Identify which cell holds the provided text, then report its [X, Y] central coordinate. 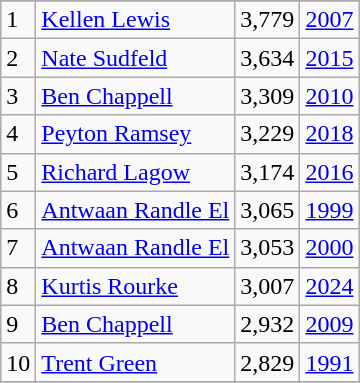
6 [18, 210]
2007 [330, 20]
4 [18, 134]
Kurtis Rourke [136, 286]
3,309 [268, 96]
2015 [330, 58]
3,634 [268, 58]
5 [18, 172]
8 [18, 286]
9 [18, 324]
2000 [330, 248]
Kellen Lewis [136, 20]
2016 [330, 172]
1999 [330, 210]
3,007 [268, 286]
2 [18, 58]
Nate Sudfeld [136, 58]
10 [18, 362]
3,065 [268, 210]
2,932 [268, 324]
3,053 [268, 248]
2009 [330, 324]
2018 [330, 134]
3,779 [268, 20]
2,829 [268, 362]
3 [18, 96]
Richard Lagow [136, 172]
Peyton Ramsey [136, 134]
7 [18, 248]
1 [18, 20]
3,229 [268, 134]
2010 [330, 96]
3,174 [268, 172]
2024 [330, 286]
1991 [330, 362]
Trent Green [136, 362]
